Return (x, y) of the center of cell containing provided text 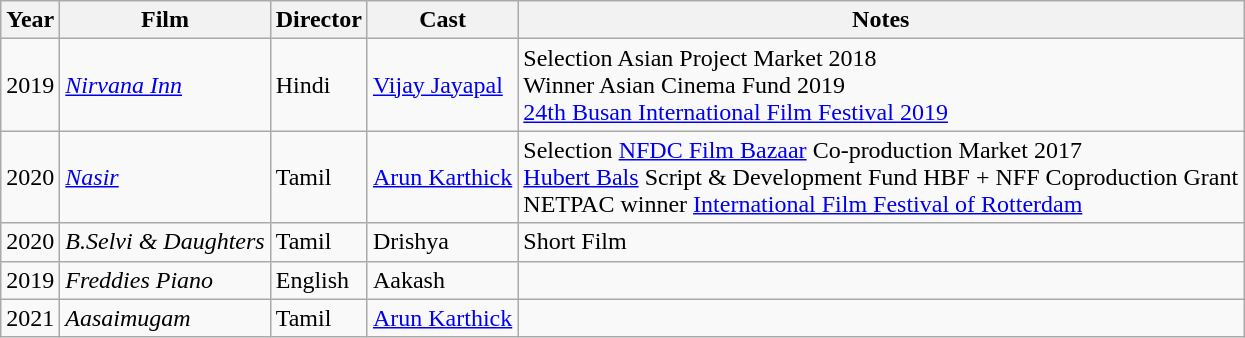
Aasaimugam (165, 318)
Director (318, 20)
Notes (881, 20)
Aakash (442, 280)
Nasir (165, 177)
Cast (442, 20)
Nirvana Inn (165, 85)
Drishya (442, 242)
Film (165, 20)
Hindi (318, 85)
English (318, 280)
2021 (30, 318)
Short Film (881, 242)
Selection Asian Project Market 2018Winner Asian Cinema Fund 201924th Busan International Film Festival 2019 (881, 85)
B.Selvi & Daughters (165, 242)
Vijay Jayapal (442, 85)
Year (30, 20)
Freddies Piano (165, 280)
